Locate the cell with the specified text and output its (X, Y) center coordinate. 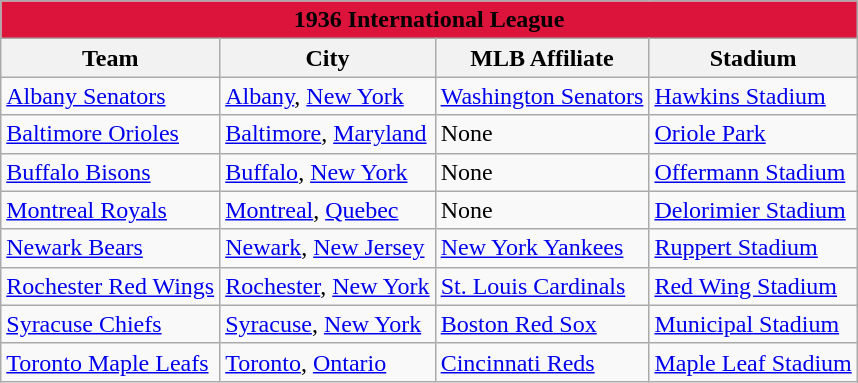
Municipal Stadium (753, 324)
Syracuse Chiefs (110, 324)
Buffalo, New York (328, 172)
Toronto Maple Leafs (110, 362)
Team (110, 58)
St. Louis Cardinals (542, 286)
MLB Affiliate (542, 58)
Rochester, New York (328, 286)
Newark, New Jersey (328, 248)
Montreal Royals (110, 210)
Delorimier Stadium (753, 210)
Albany Senators (110, 96)
Montreal, Quebec (328, 210)
Syracuse, New York (328, 324)
Albany, New York (328, 96)
Oriole Park (753, 134)
Offermann Stadium (753, 172)
Baltimore Orioles (110, 134)
Newark Bears (110, 248)
Cincinnati Reds (542, 362)
Stadium (753, 58)
Maple Leaf Stadium (753, 362)
New York Yankees (542, 248)
Hawkins Stadium (753, 96)
Red Wing Stadium (753, 286)
Ruppert Stadium (753, 248)
Washington Senators (542, 96)
Toronto, Ontario (328, 362)
Baltimore, Maryland (328, 134)
Buffalo Bisons (110, 172)
Rochester Red Wings (110, 286)
City (328, 58)
Boston Red Sox (542, 324)
1936 International League (429, 20)
